Return (x, y) of the center of cell containing provided text 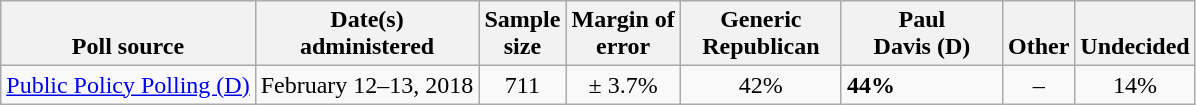
Public Policy Polling (D) (128, 85)
February 12–13, 2018 (367, 85)
44% (922, 85)
Undecided (1135, 34)
PaulDavis (D) (922, 34)
Samplesize (522, 34)
711 (522, 85)
42% (760, 85)
Margin oferror (623, 34)
Poll source (128, 34)
Other (1038, 34)
– (1038, 85)
14% (1135, 85)
± 3.7% (623, 85)
GenericRepublican (760, 34)
Date(s)administered (367, 34)
